Output the (X, Y) coordinate of the center of the cell containing the given text.  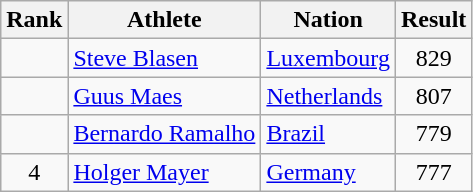
Brazil (328, 134)
Luxembourg (328, 58)
829 (433, 58)
Netherlands (328, 96)
777 (433, 172)
Steve Blasen (164, 58)
Nation (328, 20)
Rank (34, 20)
Result (433, 20)
807 (433, 96)
779 (433, 134)
4 (34, 172)
Bernardo Ramalho (164, 134)
Guus Maes (164, 96)
Athlete (164, 20)
Holger Mayer (164, 172)
Germany (328, 172)
